Provide the [x, y] coordinate of the cell's center where the given text is located.  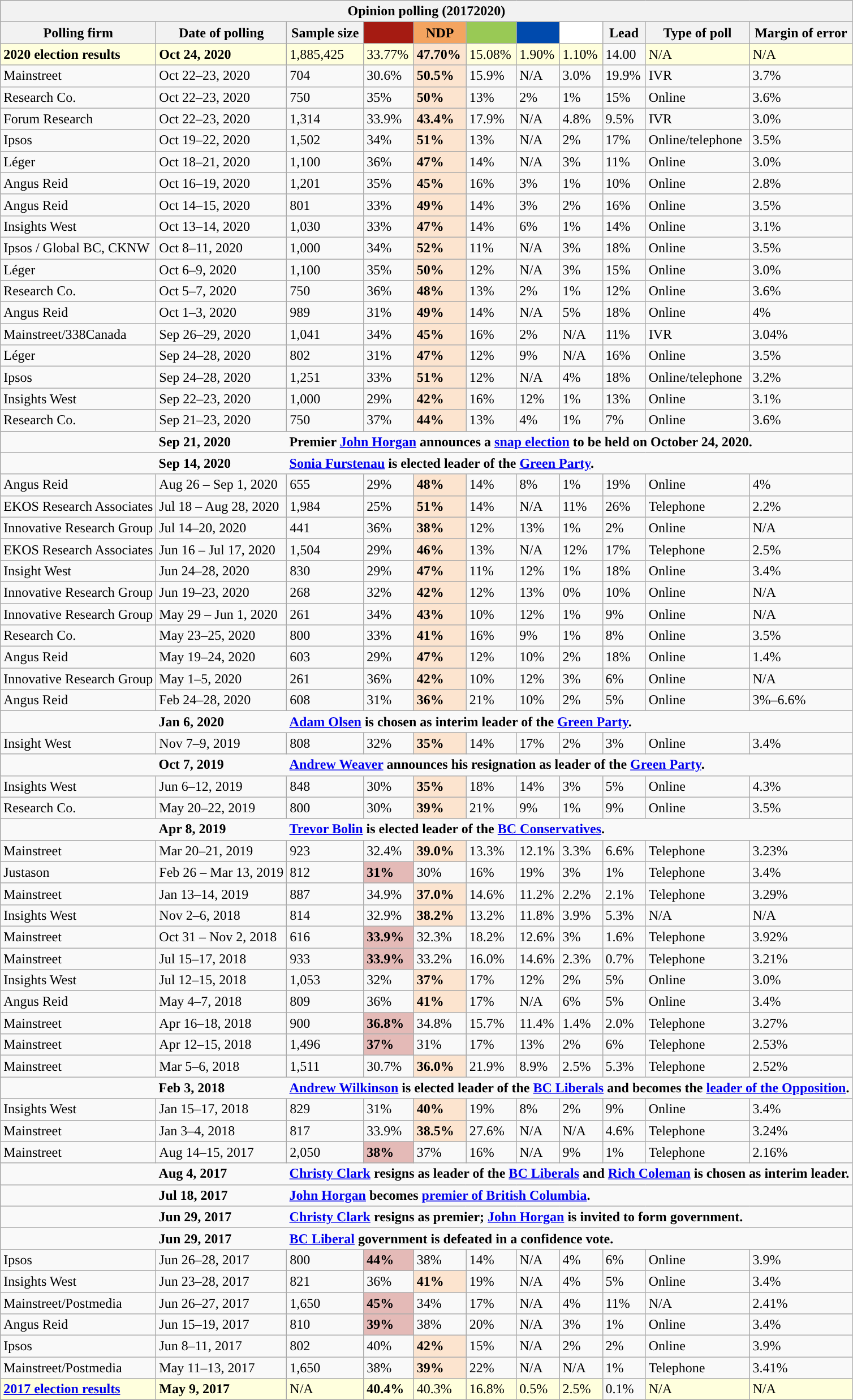
2020 election results [78, 54]
Jul 15–17, 2018 [222, 959]
15.9% [491, 76]
Mar 20–21, 2019 [222, 851]
Oct 24, 2020 [222, 54]
12.1% [538, 851]
829 [325, 1109]
2.16% [801, 1152]
3.29% [801, 894]
9.5% [624, 119]
7% [624, 420]
1,511 [325, 1066]
11.2% [538, 894]
22% [491, 1368]
3.27% [801, 1023]
Oct 13–14, 2020 [222, 226]
809 [325, 1002]
1,251 [325, 377]
13.2% [491, 915]
33.77% [389, 54]
1,053 [325, 980]
Jan 3–4, 2018 [222, 1131]
1.10% [581, 54]
Lead [624, 33]
923 [325, 851]
Mar 5–6, 2018 [222, 1066]
34.8% [440, 1023]
BC Liberal government is defeated in a confidence vote. [570, 1238]
Jul 18 – Aug 28, 2020 [222, 506]
808 [325, 743]
Sep 21–23, 2020 [222, 420]
Mainstreet/338Canada [78, 334]
4.8% [581, 119]
Oct 31 – Nov 2, 2018 [222, 937]
0.7% [624, 959]
16.0% [491, 959]
Aug 26 – Sep 1, 2020 [222, 485]
268 [325, 592]
1,496 [325, 1045]
NDP [440, 33]
Aug 14–15, 2017 [222, 1152]
39.0% [440, 851]
900 [325, 1023]
3.04% [801, 334]
817 [325, 1131]
20% [491, 1325]
38.2% [440, 915]
Oct 7, 2019 [222, 765]
May 23–25, 2020 [222, 636]
Jun 16 – Jul 17, 2020 [222, 549]
3.3% [581, 851]
11.8% [538, 915]
Oct 16–19, 2020 [222, 183]
6.6% [624, 851]
Jun 8–11, 2017 [222, 1346]
2.53% [801, 1045]
May 19–24, 2020 [222, 657]
2017 election results [78, 1389]
14.00 [624, 54]
17.9% [491, 119]
Apr 16–18, 2018 [222, 1023]
Nov 7–9, 2019 [222, 743]
0% [581, 592]
814 [325, 915]
Type of poll [697, 33]
2.52% [801, 1066]
801 [325, 205]
Jun 23–28, 2017 [222, 1281]
Jul 12–15, 2018 [222, 980]
Forum Research [78, 119]
4.6% [624, 1131]
Polling firm [78, 33]
3.7% [801, 76]
34.9% [389, 894]
32.9% [389, 915]
15.7% [491, 1023]
Oct 6–9, 2020 [222, 270]
Opinion polling (20172020) [427, 11]
32.3% [440, 937]
616 [325, 937]
3.23% [801, 851]
933 [325, 959]
40.4% [389, 1389]
1,984 [325, 506]
2.0% [624, 1023]
3.92% [801, 937]
Oct 14–15, 2020 [222, 205]
3%–6.6% [801, 700]
40.3% [440, 1389]
May 11–13, 2017 [222, 1368]
Premier John Horgan announces a snap election to be held on October 24, 2020. [570, 442]
47.70% [440, 54]
887 [325, 894]
1,201 [325, 183]
Nov 2–6, 2018 [222, 915]
46% [440, 549]
May 9, 2017 [222, 1389]
12.6% [538, 937]
May 4–7, 2018 [222, 1002]
704 [325, 76]
Oct 19–22, 2020 [222, 140]
16.8% [491, 1389]
2.1% [624, 894]
812 [325, 872]
Feb 26 – Mar 13, 2019 [222, 872]
52% [440, 248]
Apr 8, 2019 [222, 829]
Jun 24–28, 2020 [222, 571]
Jun 26–27, 2017 [222, 1303]
18.2% [491, 937]
830 [325, 571]
11.4% [538, 1023]
Sep 26–29, 2020 [222, 334]
Oct 8–11, 2020 [222, 248]
Jun 6–12, 2019 [222, 786]
Margin of error [801, 33]
3.24% [801, 1131]
Trevor Bolin is elected leader of the BC Conservatives. [570, 829]
30.6% [389, 76]
Jun 19–23, 2020 [222, 592]
Jan 15–17, 2018 [222, 1109]
May 20–22, 2019 [222, 808]
Adam Olsen is chosen as interim leader of the Green Party. [570, 722]
1.6% [624, 937]
15.08% [491, 54]
38.5% [440, 1131]
36.0% [440, 1066]
21.9% [491, 1066]
3.21% [801, 959]
3.2% [801, 377]
Jan 13–14, 2019 [222, 894]
Sonia Furstenau is elected leader of the Green Party. [570, 463]
Jul 18, 2017 [222, 1195]
27.6% [491, 1131]
50.5% [440, 76]
Sample size [325, 33]
37.0% [440, 894]
43% [440, 614]
441 [325, 528]
Sep 22–23, 2020 [222, 399]
2.8% [801, 183]
Jul 14–20, 2020 [222, 528]
Ipsos / Global BC, CKNW [78, 248]
1,502 [325, 140]
1,041 [325, 334]
1,030 [325, 226]
25% [389, 506]
Apr 12–15, 2018 [222, 1045]
603 [325, 657]
Sep 14, 2020 [222, 463]
608 [325, 700]
Oct 18–21, 2020 [222, 162]
Jun 26–28, 2017 [222, 1260]
Feb 24–28, 2020 [222, 700]
43.4% [440, 119]
36.8% [389, 1023]
989 [325, 313]
May 29 – Jun 1, 2020 [222, 614]
2.41% [801, 1303]
8.9% [538, 1066]
4.3% [801, 786]
0.5% [538, 1389]
Date of polling [222, 33]
2,050 [325, 1152]
Aug 4, 2017 [222, 1174]
Oct 1–3, 2020 [222, 313]
Feb 3, 2018 [222, 1088]
26% [624, 506]
Jun 15–19, 2017 [222, 1325]
Sep 21, 2020 [222, 442]
John Horgan becomes premier of British Columbia. [570, 1195]
1,885,425 [325, 54]
Oct 5–7, 2020 [222, 291]
13.3% [491, 851]
Jan 6, 2020 [222, 722]
30.7% [389, 1066]
Justason [78, 872]
810 [325, 1325]
May 1–5, 2020 [222, 679]
33.2% [440, 959]
0.1% [624, 1389]
Andrew Weaver announces his resignation as leader of the Green Party. [570, 765]
Andrew Wilkinson is elected leader of the BC Liberals and becomes the leader of the Opposition. [570, 1088]
1,314 [325, 119]
Christy Clark resigns as premier; John Horgan is invited to form government. [570, 1217]
821 [325, 1281]
1,504 [325, 549]
1.90% [538, 54]
19.9% [624, 76]
848 [325, 786]
32.4% [389, 851]
655 [325, 485]
2.3% [581, 959]
3.41% [801, 1368]
Christy Clark resigns as leader of the BC Liberals and Rich Coleman is chosen as interim leader. [570, 1174]
